Scan for the cell matching the given text and deliver its [x, y] coordinate at center. 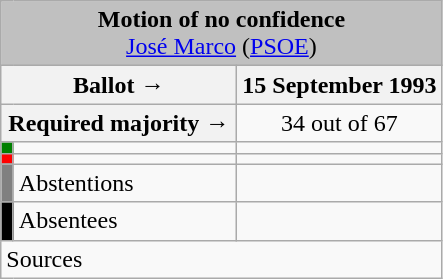
Absentees [125, 221]
Sources [222, 259]
15 September 1993 [340, 85]
Abstentions [125, 183]
Motion of no confidenceJosé Marco (PSOE) [222, 34]
Required majority → [119, 123]
Ballot → [119, 85]
34 out of 67 [340, 123]
